Locate the cell with the specified text and output its (x, y) center coordinate. 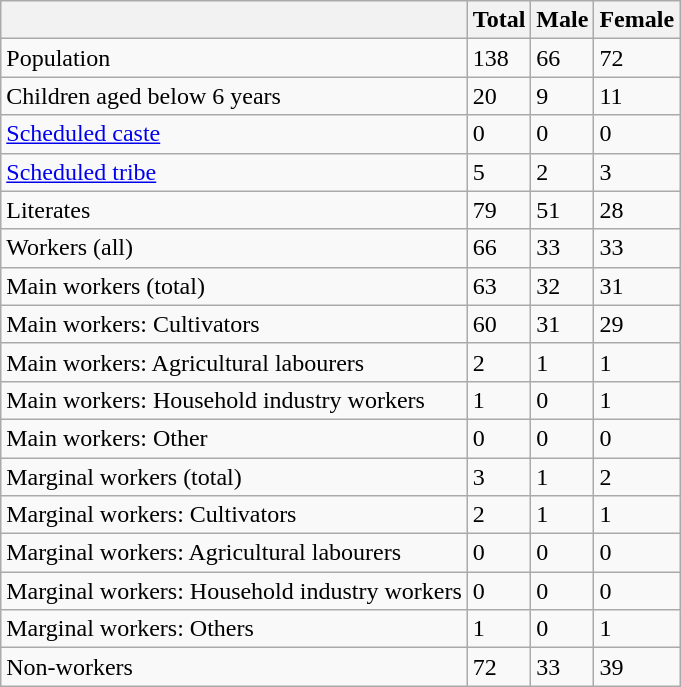
60 (499, 324)
Marginal workers: Agricultural labourers (234, 553)
Marginal workers: Household industry workers (234, 591)
5 (499, 172)
Main workers (total) (234, 286)
Female (637, 20)
29 (637, 324)
9 (562, 96)
63 (499, 286)
Male (562, 20)
Marginal workers: Others (234, 629)
Literates (234, 210)
Workers (all) (234, 248)
138 (499, 58)
32 (562, 286)
Marginal workers (total) (234, 477)
79 (499, 210)
51 (562, 210)
Scheduled caste (234, 134)
Population (234, 58)
20 (499, 96)
Total (499, 20)
39 (637, 667)
28 (637, 210)
Main workers: Cultivators (234, 324)
Marginal workers: Cultivators (234, 515)
Main workers: Household industry workers (234, 400)
Children aged below 6 years (234, 96)
Scheduled tribe (234, 172)
Non-workers (234, 667)
Main workers: Agricultural labourers (234, 362)
11 (637, 96)
Main workers: Other (234, 438)
